Return the (x, y) coordinate for the center point of the cell that contains the specified text.  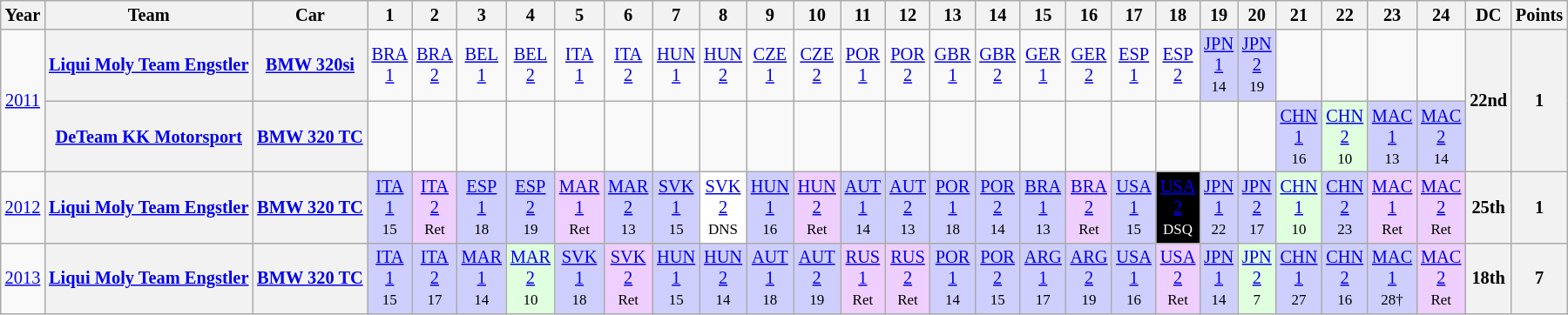
HUN115 (676, 278)
ITA2 (628, 65)
15 (1044, 15)
GBR1 (953, 65)
21 (1300, 15)
JPN122 (1219, 207)
11 (863, 15)
GER1 (1044, 65)
POR118 (953, 207)
BMW 320si (310, 65)
9 (770, 15)
AUT213 (908, 207)
ESP219 (531, 207)
DeTeam KK Motorsport (148, 137)
USA116 (1133, 278)
ITA2Ret (435, 207)
MAR114 (482, 278)
BEL1 (482, 65)
CZE2 (817, 65)
CHN116 (1300, 137)
JPN219 (1257, 65)
ITA1 (579, 65)
ITA217 (435, 278)
GER2 (1089, 65)
CHN216 (1345, 278)
17 (1133, 15)
2013 (23, 278)
USA115 (1133, 207)
BRA2Ret (1089, 207)
BRA2 (435, 65)
6 (628, 15)
SVK115 (676, 207)
ARG117 (1044, 278)
POR2 (908, 65)
24 (1441, 15)
2012 (23, 207)
ESP1 (1133, 65)
DC (1488, 15)
5 (579, 15)
12 (908, 15)
USA2DSQ (1178, 207)
RUS1Ret (863, 278)
JPN27 (1257, 278)
2 (435, 15)
Year (23, 15)
BRA1 (390, 65)
ESP118 (482, 207)
MAC1Ret (1392, 207)
2011 (23, 101)
22 (1345, 15)
CHN210 (1345, 137)
SVK2Ret (628, 278)
HUN214 (723, 278)
HUN1 (676, 65)
HUN2 (723, 65)
POR1 (863, 65)
MAR213 (628, 207)
8 (723, 15)
18th (1488, 278)
18 (1178, 15)
RUS2Ret (908, 278)
10 (817, 15)
BEL2 (531, 65)
SVK2DNS (723, 207)
GBR2 (997, 65)
ARG219 (1089, 278)
POR214 (997, 207)
20 (1257, 15)
USA2Ret (1178, 278)
MAC128† (1392, 278)
HUN2Ret (817, 207)
Points (1539, 15)
Team (148, 15)
JPN217 (1257, 207)
14 (997, 15)
22nd (1488, 101)
SVK118 (579, 278)
MAC113 (1392, 137)
ESP2 (1178, 65)
POR114 (953, 278)
Car (310, 15)
13 (953, 15)
16 (1089, 15)
MAR1Ret (579, 207)
HUN116 (770, 207)
23 (1392, 15)
CHN223 (1345, 207)
AUT219 (817, 278)
AUT118 (770, 278)
CZE1 (770, 65)
MAC214 (1441, 137)
BRA113 (1044, 207)
AUT114 (863, 207)
19 (1219, 15)
25th (1488, 207)
POR215 (997, 278)
4 (531, 15)
MAR210 (531, 278)
3 (482, 15)
CHN127 (1300, 278)
CHN110 (1300, 207)
